Capture the cell that displays the provided text and extract its (x, y) central coordinate. 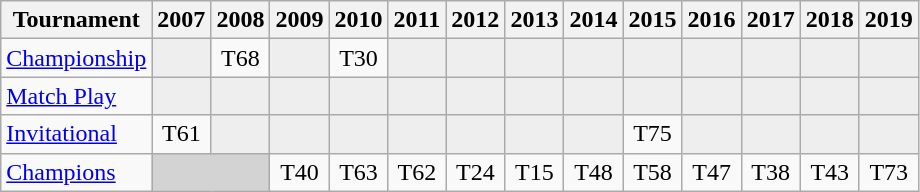
2010 (358, 20)
T15 (534, 172)
2017 (770, 20)
2014 (594, 20)
T24 (476, 172)
T48 (594, 172)
2008 (240, 20)
2013 (534, 20)
T62 (417, 172)
Championship (76, 58)
2018 (830, 20)
2019 (888, 20)
2011 (417, 20)
Tournament (76, 20)
Invitational (76, 134)
T61 (182, 134)
T40 (300, 172)
2007 (182, 20)
2009 (300, 20)
T30 (358, 58)
T47 (712, 172)
T43 (830, 172)
Champions (76, 172)
T38 (770, 172)
2015 (652, 20)
T73 (888, 172)
T58 (652, 172)
Match Play (76, 96)
T68 (240, 58)
2012 (476, 20)
2016 (712, 20)
T75 (652, 134)
T63 (358, 172)
